Locate the cell with the specified text and output its (X, Y) center coordinate. 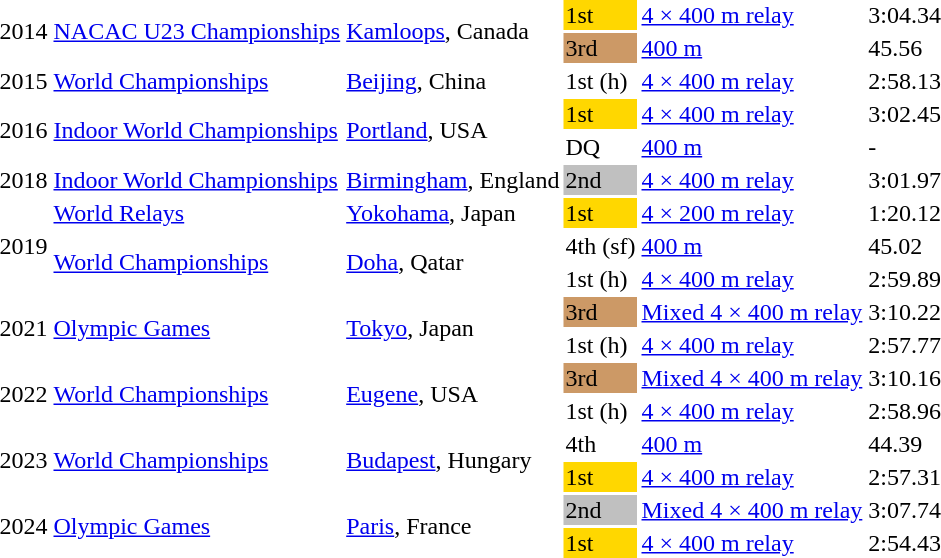
Doha, Qatar (453, 262)
Eugene, USA (453, 394)
Birmingham, England (453, 180)
Beijing, China (453, 81)
Tokyo, Japan (453, 328)
4th (sf) (600, 246)
World Relays (197, 213)
Budapest, Hungary (453, 460)
DQ (600, 147)
4th (600, 444)
Paris, France (453, 526)
4 × 200 m relay (752, 213)
Yokohama, Japan (453, 213)
Kamloops, Canada (453, 32)
Portland, USA (453, 130)
NACAC U23 Championships (197, 32)
